Output the [x, y] coordinate of the center of the cell containing the given text.  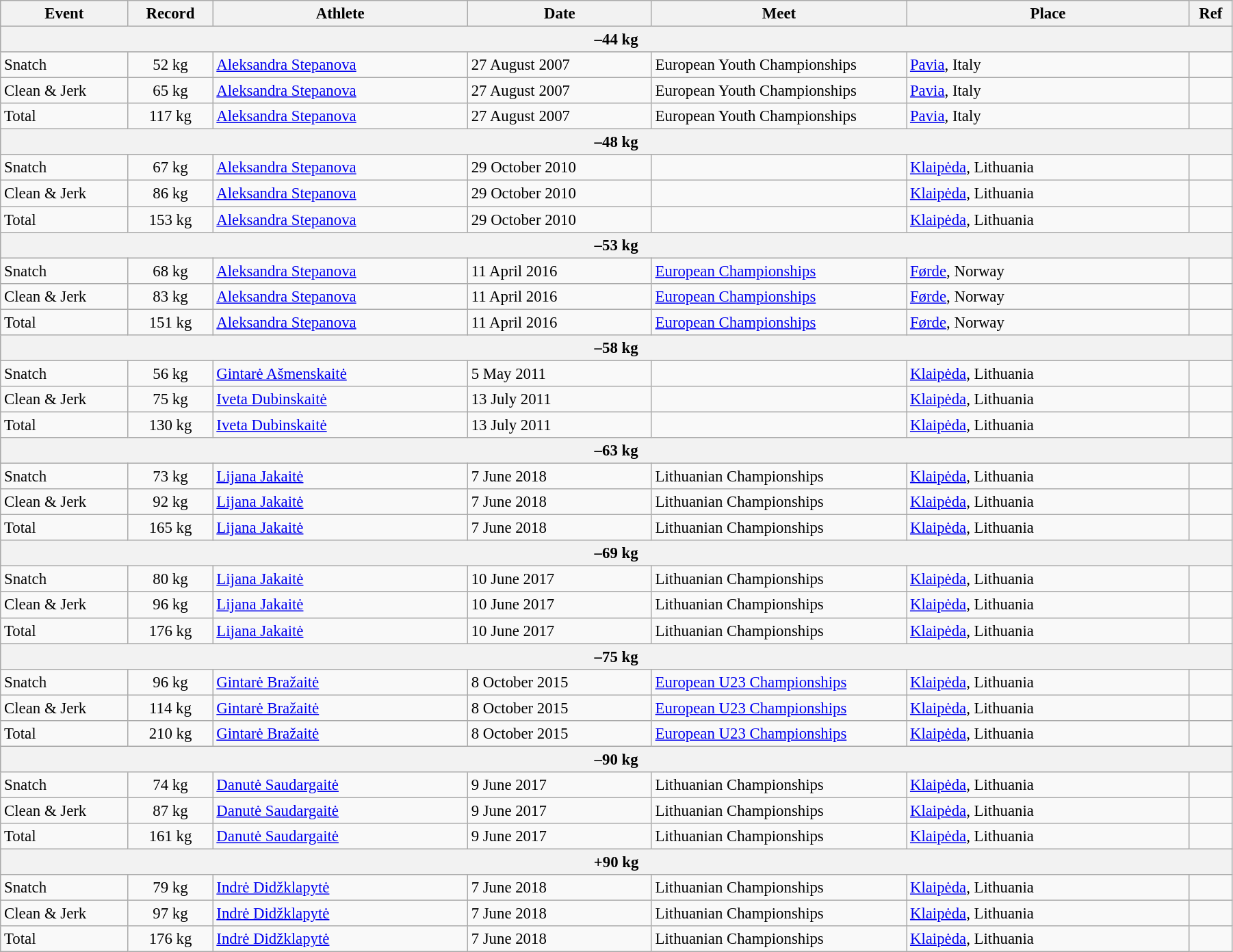
67 kg [170, 168]
86 kg [170, 194]
80 kg [170, 579]
151 kg [170, 322]
79 kg [170, 888]
5 May 2011 [560, 373]
Meet [779, 14]
75 kg [170, 399]
–48 kg [616, 142]
–63 kg [616, 451]
117 kg [170, 116]
92 kg [170, 502]
74 kg [170, 785]
–58 kg [616, 348]
56 kg [170, 373]
165 kg [170, 528]
97 kg [170, 914]
Record [170, 14]
Place [1048, 14]
210 kg [170, 734]
–53 kg [616, 245]
Date [560, 14]
–69 kg [616, 553]
Ref [1210, 14]
65 kg [170, 91]
114 kg [170, 708]
83 kg [170, 296]
+90 kg [616, 862]
–44 kg [616, 40]
161 kg [170, 836]
Event [64, 14]
130 kg [170, 425]
Athlete [340, 14]
Gintarė Ašmenskaitė [340, 373]
73 kg [170, 477]
87 kg [170, 810]
–90 kg [616, 759]
153 kg [170, 220]
68 kg [170, 271]
52 kg [170, 65]
–75 kg [616, 657]
